Search for the cell housing the specified text and yield its (X, Y) center coordinate. 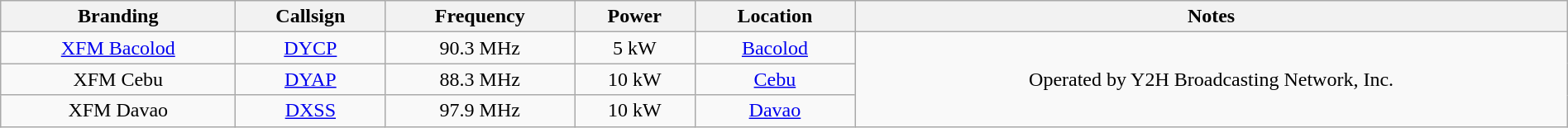
Bacolod (775, 48)
Davao (775, 111)
XFM Davao (118, 111)
XFM Bacolod (118, 48)
90.3 MHz (480, 48)
DYAP (311, 79)
5 kW (634, 48)
Operated by Y2H Broadcasting Network, Inc. (1211, 79)
97.9 MHz (480, 111)
Notes (1211, 17)
Callsign (311, 17)
Power (634, 17)
Branding (118, 17)
DYCP (311, 48)
XFM Cebu (118, 79)
88.3 MHz (480, 79)
Cebu (775, 79)
Location (775, 17)
Frequency (480, 17)
DXSS (311, 111)
